Return the [X, Y] coordinate for the center point of the cell that contains the specified text.  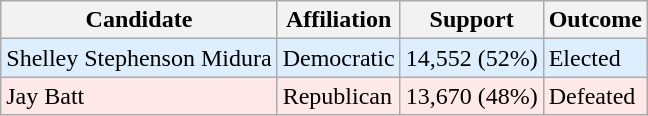
Republican [338, 96]
Outcome [595, 20]
Elected [595, 58]
13,670 (48%) [472, 96]
Defeated [595, 96]
Democratic [338, 58]
Jay Batt [139, 96]
Candidate [139, 20]
Shelley Stephenson Midura [139, 58]
Affiliation [338, 20]
14,552 (52%) [472, 58]
Support [472, 20]
